Scan for the cell matching the given text and deliver its (X, Y) coordinate at center. 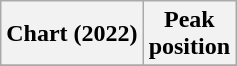
Chart (2022) (72, 34)
Peakposition (189, 34)
